Output the (x, y) coordinate of the center of the cell containing the given text.  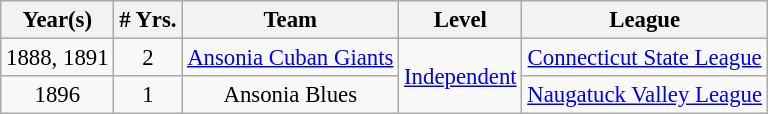
Team (290, 20)
Connecticut State League (644, 58)
League (644, 20)
Level (460, 20)
Independent (460, 76)
2 (148, 58)
1888, 1891 (58, 58)
1896 (58, 95)
Ansonia Blues (290, 95)
Year(s) (58, 20)
# Yrs. (148, 20)
Naugatuck Valley League (644, 95)
1 (148, 95)
Ansonia Cuban Giants (290, 58)
